Locate the cell with the specified text and output its [x, y] center coordinate. 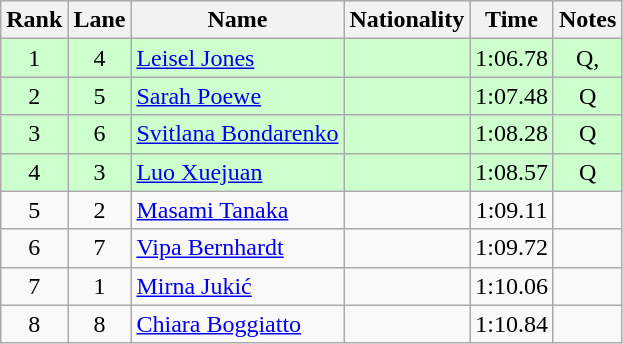
Lane [100, 20]
Sarah Poewe [238, 96]
Notes [587, 20]
Leisel Jones [238, 58]
Nationality [407, 20]
Q, [587, 58]
1:10.06 [512, 286]
Time [512, 20]
1:08.28 [512, 134]
1:09.11 [512, 210]
1:08.57 [512, 172]
Mirna Jukić [238, 286]
1:07.48 [512, 96]
Name [238, 20]
1:10.84 [512, 324]
Rank [34, 20]
Masami Tanaka [238, 210]
1:09.72 [512, 248]
Chiara Boggiatto [238, 324]
1:06.78 [512, 58]
Svitlana Bondarenko [238, 134]
Luo Xuejuan [238, 172]
Vipa Bernhardt [238, 248]
